Output the (x, y) coordinate of the center of the cell containing the given text.  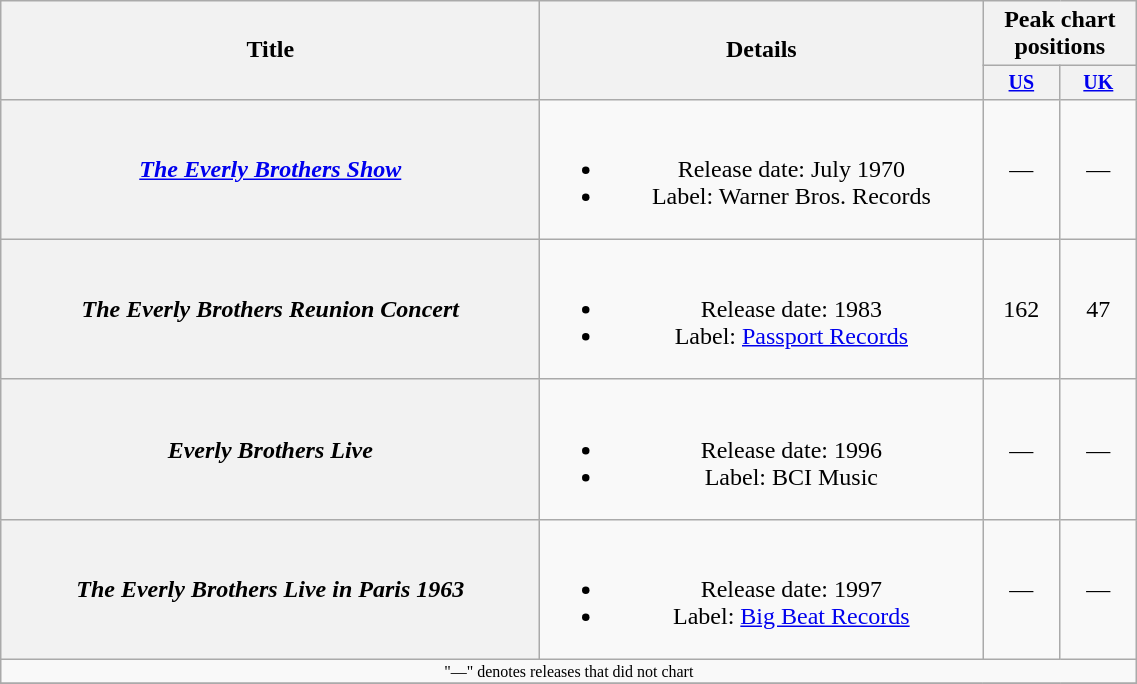
The Everly Brothers Show (270, 169)
Release date: 1983Label: Passport Records (762, 309)
Release date: 1997Label: Big Beat Records (762, 589)
Title (270, 50)
47 (1098, 309)
UK (1098, 82)
US (1022, 82)
Release date: 1996Label: BCI Music (762, 449)
162 (1022, 309)
The Everly Brothers Reunion Concert (270, 309)
Release date: July 1970Label: Warner Bros. Records (762, 169)
Everly Brothers Live (270, 449)
Details (762, 50)
The Everly Brothers Live in Paris 1963 (270, 589)
"—" denotes releases that did not chart (569, 672)
Peak chartpositions (1060, 34)
